Provide the [x, y] coordinate of the cell's center where the given text is located.  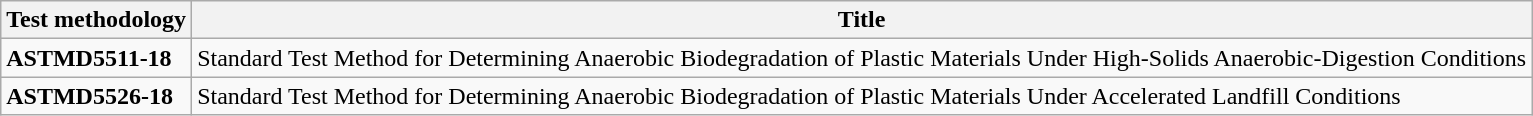
Title [862, 20]
ASTMD5526-18 [96, 96]
Standard Test Method for Determining Anaerobic Biodegradation of Plastic Materials Under High-Solids Anaerobic-Digestion Conditions [862, 58]
ASTMD5511-18 [96, 58]
Standard Test Method for Determining Anaerobic Biodegradation of Plastic Materials Under Accelerated Landfill Conditions [862, 96]
Test methodology [96, 20]
